From the cell containing the given text, extract its center point as [X, Y] coordinate. 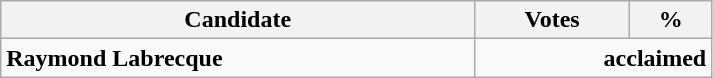
Candidate [238, 20]
Raymond Labrecque [238, 58]
Votes [552, 20]
acclaimed [594, 58]
% [671, 20]
